Capture the cell that displays the provided text and extract its [X, Y] central coordinate. 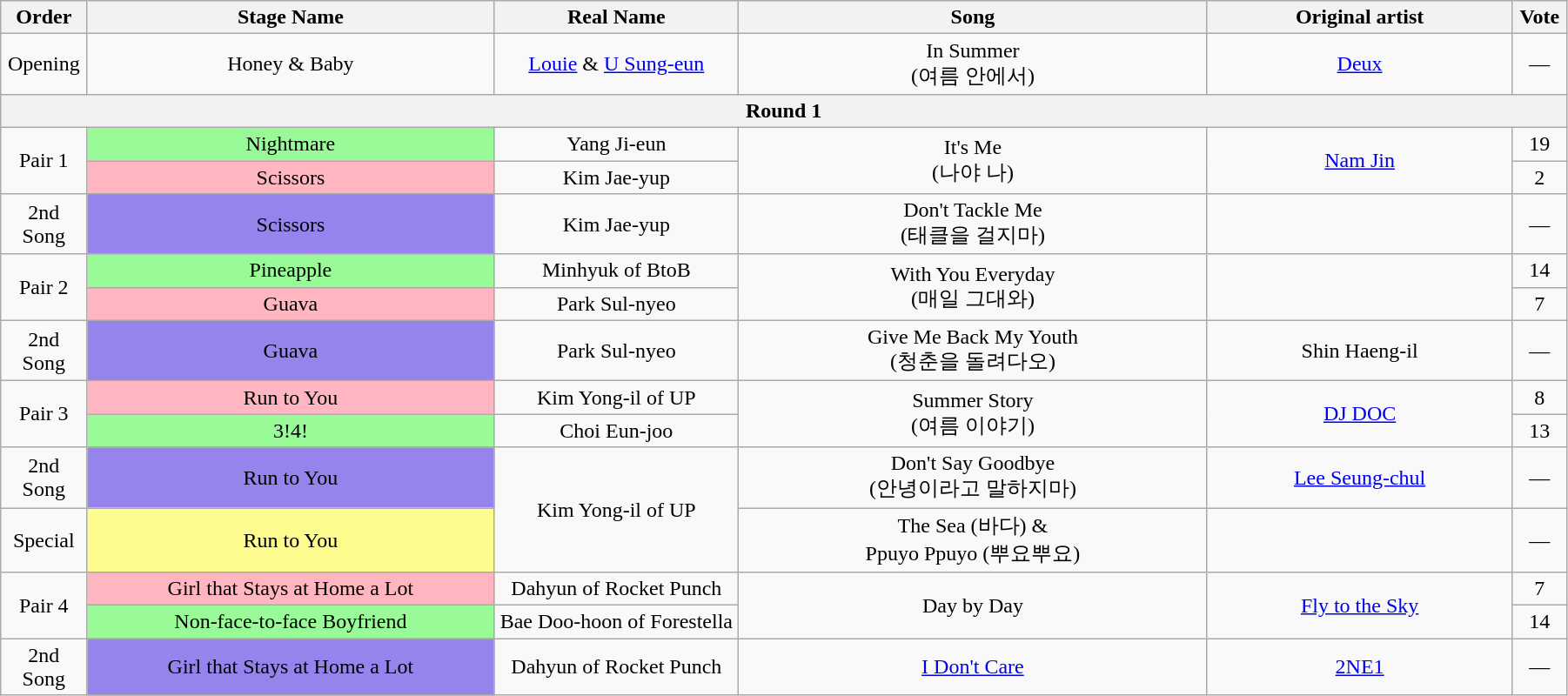
With You Everyday(매일 그대와) [973, 287]
Pair 2 [44, 287]
In Summer(여름 안에서) [973, 64]
Give Me Back My Youth(청춘을 돌려다오) [973, 351]
Nightmare [291, 144]
Lee Seung-chul [1359, 478]
The Sea (바다) &Ppuyo Ppuyo (뿌요뿌요) [973, 540]
Fly to the Sky [1359, 606]
8 [1539, 398]
Yang Ji-eun [616, 144]
Shin Haeng-il [1359, 351]
Nam Jin [1359, 160]
Minhyuk of BtoB [616, 271]
2 [1539, 177]
Real Name [616, 17]
Summer Story(여름 이야기) [973, 414]
Stage Name [291, 17]
Deux [1359, 64]
Non-face-to-face Boyfriend [291, 622]
Choi Eun-joo [616, 431]
I Don't Care [973, 666]
Opening [44, 64]
Don't Say Goodbye(안녕이라고 말하지마) [973, 478]
Pair 4 [44, 606]
Pair 3 [44, 414]
Vote [1539, 17]
Order [44, 17]
It's Me(나야 나) [973, 160]
Pair 1 [44, 160]
Day by Day [973, 606]
13 [1539, 431]
Pineapple [291, 271]
DJ DOC [1359, 414]
19 [1539, 144]
Honey & Baby [291, 64]
Special [44, 540]
2NE1 [1359, 666]
3!4! [291, 431]
Original artist [1359, 17]
Round 1 [784, 110]
Louie & U Sung-eun [616, 64]
Song [973, 17]
Don't Tackle Me(태클을 걸지마) [973, 224]
Bae Doo-hoon of Forestella [616, 622]
